Extract the [x, y] coordinate from the center of the cell holding the provided text.  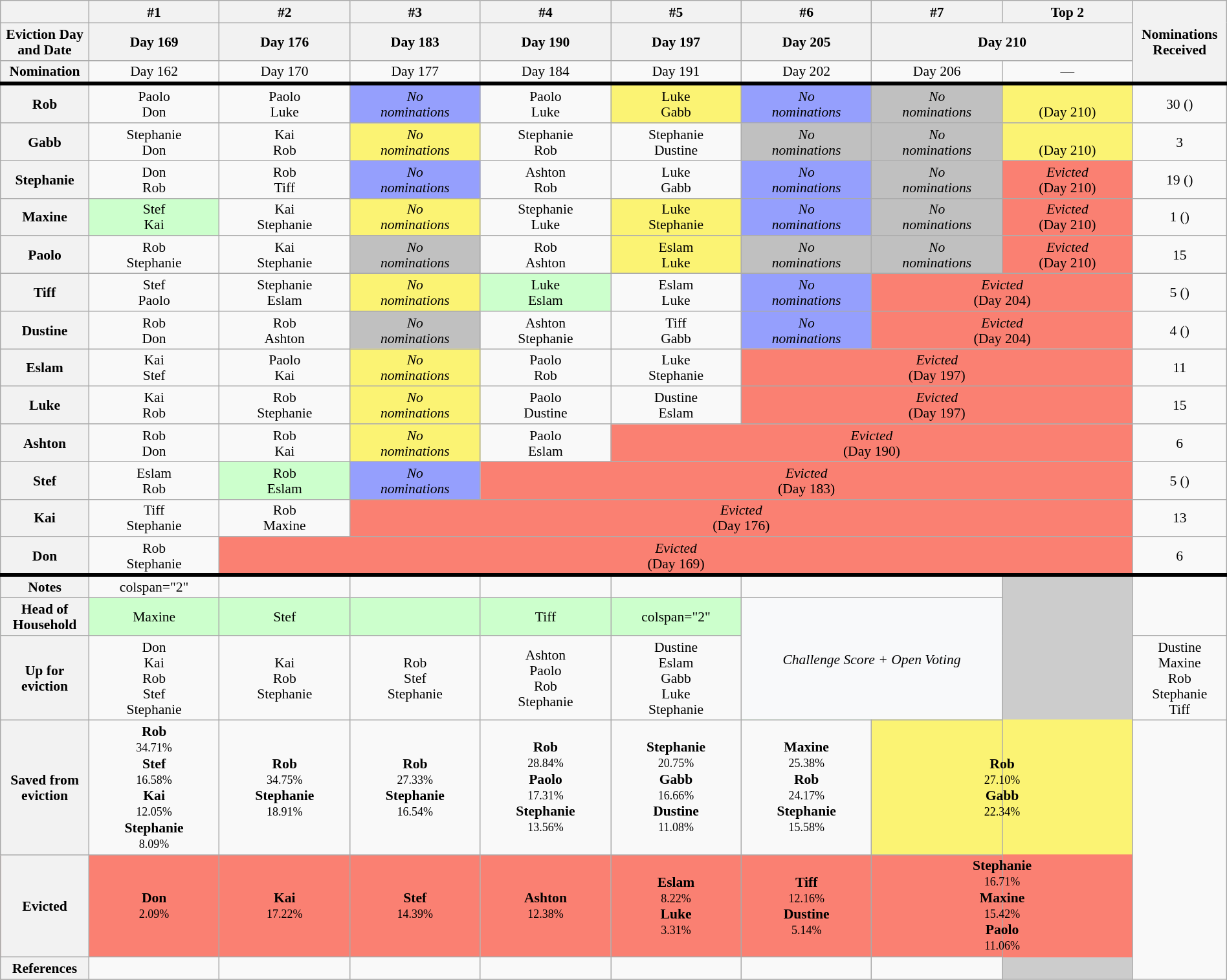
Don2.09% [154, 906]
Stephanie16.71%Maxine15.42%Paolo11.06% [1002, 906]
Day 176 [285, 41]
PaoloDustine [546, 405]
Rob34.75%Stephanie18.91% [285, 787]
PaoloEslam [546, 443]
TiffGabb [676, 330]
RobMaxine [285, 518]
DustineEslam [676, 405]
Evicted [45, 906]
#5 [676, 12]
RobStefStephanie [415, 678]
Day 190 [546, 41]
Day 169 [154, 41]
Paolo [45, 255]
#4 [546, 12]
PaoloDon [154, 104]
Ashton [45, 443]
Head ofHousehold [45, 617]
RobEslam [285, 480]
DonKaiRobStefStephanie [154, 678]
Kai17.22% [285, 906]
AshtonStephanie [546, 330]
StefPaolo [154, 293]
EslamRob [154, 480]
AshtonPaoloRobStephanie [546, 678]
NominationsReceived [1179, 43]
Day 210 [1002, 41]
StephanieDon [154, 142]
PaoloRob [546, 368]
#6 [806, 12]
Day 184 [546, 72]
Day 162 [154, 72]
13 [1179, 518]
DonRob [154, 179]
19 () [1179, 179]
PaoloKai [285, 368]
3 [1179, 142]
Evicted(Day 176) [742, 518]
KaiStef [154, 368]
Rob27.33%Stephanie16.54% [415, 787]
1 () [1179, 217]
RobKai [285, 443]
Dustine [45, 330]
Maxine25.38%Rob24.17%Stephanie15.58% [806, 787]
Nomination [45, 72]
Don [45, 556]
30 () [1179, 104]
Day 183 [415, 41]
TiffStephanie [154, 518]
Challenge Score + Open Voting [871, 659]
Luke [45, 405]
Stef14.39% [415, 906]
Tiff12.16%Dustine5.14% [806, 906]
Rob27.10%Gabb22.34% [1002, 787]
Evicted(Day 169) [676, 556]
DustineMaxineRobStephanieTiff [1179, 678]
Up for eviction [45, 678]
Day 205 [806, 41]
Day 197 [676, 41]
AshtonRob [546, 179]
LukeEslam [546, 293]
StephanieEslam [285, 293]
Stephanie20.75%Gabb16.66%Dustine11.08% [676, 787]
Rob28.84%Paolo17.31%Stephanie13.56% [546, 787]
Day 206 [937, 72]
#3 [415, 12]
DustineEslamGabbLukeStephanie [676, 678]
Day 202 [806, 72]
StephanieDustine [676, 142]
— [1068, 72]
Eslam8.22%Luke3.31% [676, 906]
StefKai [154, 217]
Saved from eviction [45, 787]
4 () [1179, 330]
11 [1179, 368]
Notes [45, 586]
References [45, 968]
Day 191 [676, 72]
Ashton12.38% [546, 906]
Kai [45, 518]
Evicted(Day 183) [806, 480]
Day 170 [285, 72]
Top 2 [1068, 12]
RobTiff [285, 179]
Evicted(Day 190) [872, 443]
Day 177 [415, 72]
StephanieLuke [546, 217]
Stephanie [45, 179]
#1 [154, 12]
StephanieRob [546, 142]
Rob [45, 104]
Gabb [45, 142]
Rob34.71%Stef16.58%Kai12.05%Stephanie8.09% [154, 787]
Eslam [45, 368]
Eviction Dayand Date [45, 41]
#2 [285, 12]
#7 [937, 12]
KaiRobStephanie [285, 678]
